Determine the [x, y] coordinate at the center of the cell enclosing the given text.  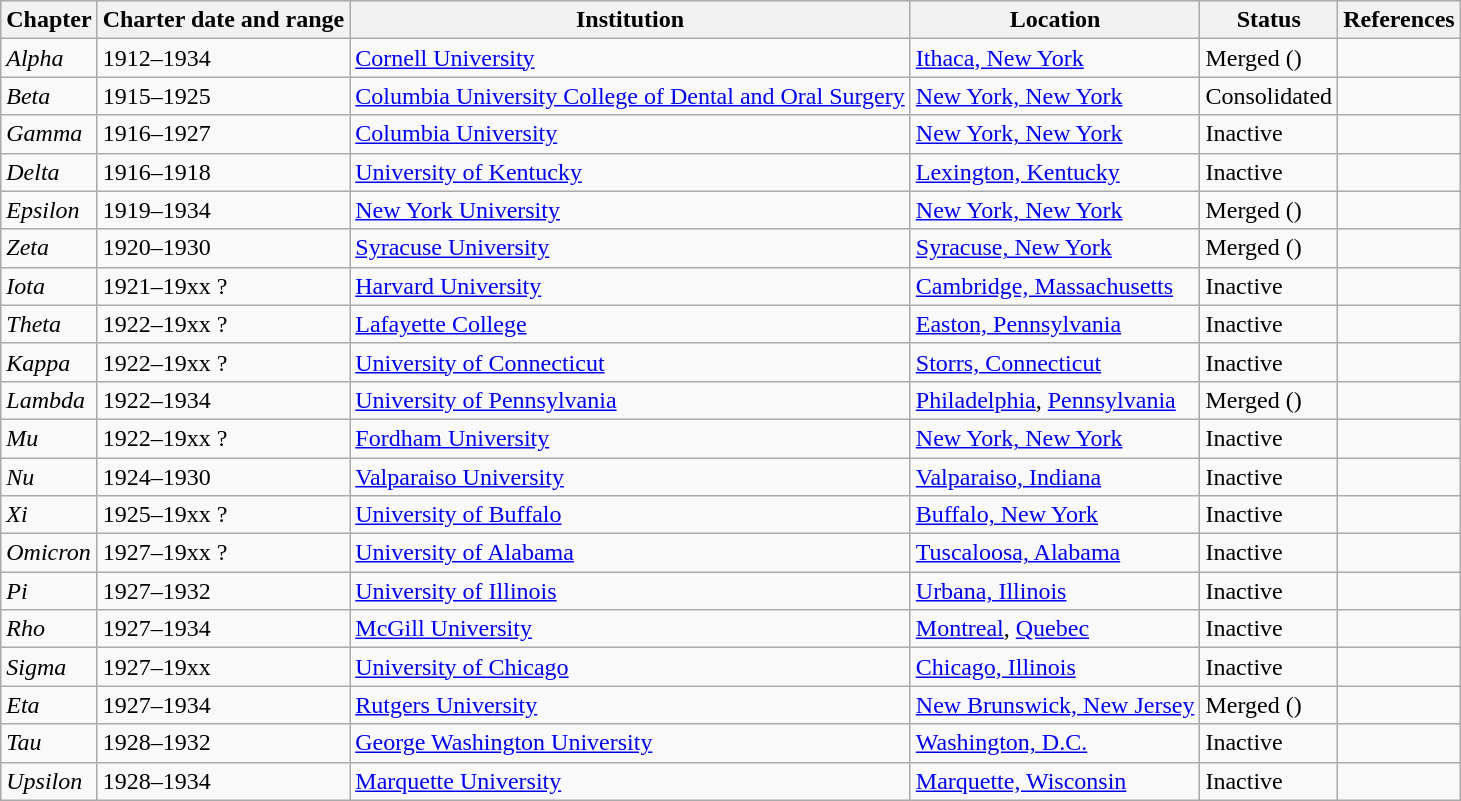
Mu [49, 438]
Delta [49, 172]
Rutgers University [630, 705]
Zeta [49, 248]
Washington, D.C. [1055, 743]
Cornell University [630, 58]
1924–1930 [224, 477]
Eta [49, 705]
Xi [49, 515]
1928–1934 [224, 781]
Kappa [49, 362]
Gamma [49, 134]
University of Kentucky [630, 172]
Urbana, Illinois [1055, 591]
Chicago, Illinois [1055, 667]
1919–1934 [224, 210]
Lexington, Kentucky [1055, 172]
Beta [49, 96]
Ithaca, New York [1055, 58]
Columbia University College of Dental and Oral Surgery [630, 96]
Nu [49, 477]
Marquette University [630, 781]
University of Pennsylvania [630, 400]
Buffalo, New York [1055, 515]
1922–1934 [224, 400]
Omicron [49, 553]
New Brunswick, New Jersey [1055, 705]
Chapter [49, 20]
Harvard University [630, 286]
Rho [49, 629]
Lafayette College [630, 324]
1916–1927 [224, 134]
George Washington University [630, 743]
1928–1932 [224, 743]
University of Illinois [630, 591]
1915–1925 [224, 96]
Location [1055, 20]
1912–1934 [224, 58]
Iota [49, 286]
Columbia University [630, 134]
University of Connecticut [630, 362]
Valparaiso, Indiana [1055, 477]
1925–19xx ? [224, 515]
Consolidated [1269, 96]
Philadelphia, Pennsylvania [1055, 400]
Fordham University [630, 438]
University of Alabama [630, 553]
Valparaiso University [630, 477]
Alpha [49, 58]
Storrs, Connecticut [1055, 362]
Sigma [49, 667]
References [1400, 20]
Cambridge, Massachusetts [1055, 286]
University of Buffalo [630, 515]
Tau [49, 743]
Easton, Pennsylvania [1055, 324]
Epsilon [49, 210]
Pi [49, 591]
Tuscaloosa, Alabama [1055, 553]
Syracuse University [630, 248]
Charter date and range [224, 20]
Syracuse, New York [1055, 248]
1927–1932 [224, 591]
1927–19xx [224, 667]
University of Chicago [630, 667]
Marquette, Wisconsin [1055, 781]
Upsilon [49, 781]
1927–19xx ? [224, 553]
Status [1269, 20]
Theta [49, 324]
1921–19xx ? [224, 286]
Montreal, Quebec [1055, 629]
McGill University [630, 629]
New York University [630, 210]
Institution [630, 20]
1916–1918 [224, 172]
Lambda [49, 400]
1920–1930 [224, 248]
